Output the [X, Y] coordinate of the center of the cell containing the given text.  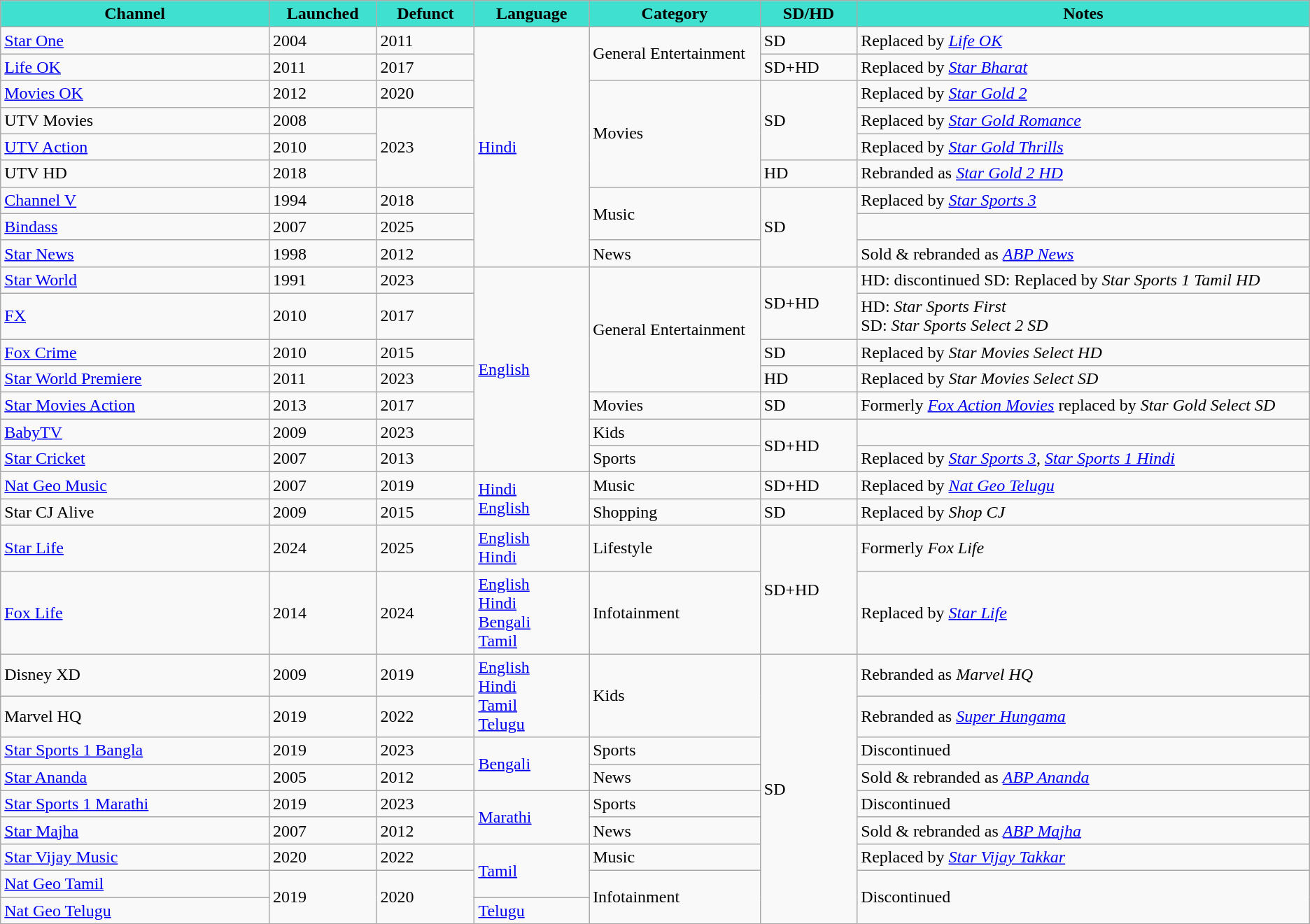
Star World [135, 280]
UTV HD [135, 173]
Fox Life [135, 613]
Hindi [532, 147]
Replaced by Star Sports 3 [1083, 200]
Sold & rebranded as ABP Ananda [1083, 777]
HD: discontinued SD: Replaced by Star Sports 1 Tamil HD [1083, 280]
Language [532, 14]
2014 [322, 613]
Formerly Fox Action Movies replaced by Star Gold Select SD [1083, 406]
HD: Star Sports FirstSD: Star Sports Select 2 SD [1083, 316]
Star Sports 1 Bangla [135, 751]
Star Life [135, 548]
Shopping [675, 512]
1991 [322, 280]
Replaced by Nat Geo Telugu [1083, 485]
Notes [1083, 14]
Rebranded as Marvel HQ [1083, 675]
Life OK [135, 67]
FX [135, 316]
Star Sports 1 Marathi [135, 804]
Sold & rebranded as ABP Majha [1083, 830]
Replaced by Star Life [1083, 613]
Rebranded as Star Gold 2 HD [1083, 173]
Replaced by Star Vijay Takkar [1083, 857]
Replaced by Star Gold Thrills [1083, 147]
Replaced by Star Bharat [1083, 67]
Formerly Fox Life [1083, 548]
Nat Geo Music [135, 485]
Star One [135, 41]
1998 [322, 253]
Movies OK [135, 94]
Lifestyle [675, 548]
Defunct [425, 14]
Nat Geo Tamil [135, 883]
Tamil [532, 870]
Sold & rebranded as ABP News [1083, 253]
Replaced by Life OK [1083, 41]
Nat Geo Telugu [135, 910]
Replaced by Star Gold Romance [1083, 120]
2004 [322, 41]
Star Movies Action [135, 406]
Marvel HQ [135, 717]
Replaced by Star Movies Select SD [1083, 379]
Channel V [135, 200]
Star News [135, 253]
Fox Crime [135, 352]
Marathi [532, 817]
SD/HD [808, 14]
Channel [135, 14]
EnglishHindi [532, 548]
Rebranded as Super Hungama [1083, 717]
Replaced by Star Sports 3, Star Sports 1 Hindi [1083, 459]
Star Majha [135, 830]
BabyTV [135, 432]
Bindass [135, 227]
Telugu [532, 910]
2005 [322, 777]
UTV Movies [135, 120]
Star World Premiere [135, 379]
Star Vijay Music [135, 857]
Star Ananda [135, 777]
Replaced by Star Gold 2 [1083, 94]
Replaced by Star Movies Select HD [1083, 352]
Replaced by Shop CJ [1083, 512]
1994 [322, 200]
Bengali [532, 764]
Star CJ Alive [135, 512]
Launched [322, 14]
Disney XD [135, 675]
Star Cricket [135, 459]
English [532, 369]
2008 [322, 120]
Category [675, 14]
HindiEnglish [532, 499]
EnglishHindiBengali Tamil [532, 613]
UTV Action [135, 147]
EnglishHindiTamilTelugu [532, 695]
